Capture the cell that displays the provided text and extract its (x, y) central coordinate. 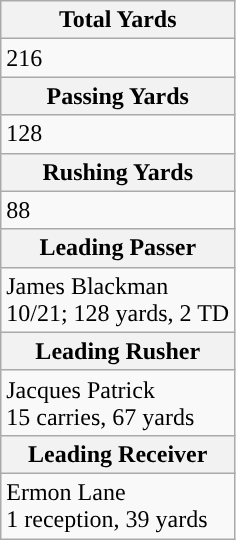
Ermon Lane1 reception, 39 yards (118, 506)
Rushing Yards (118, 172)
Leading Receiver (118, 454)
James Blackman10/21; 128 yards, 2 TD (118, 300)
Total Yards (118, 20)
128 (118, 134)
Jacques Patrick15 carries, 67 yards (118, 402)
Leading Passer (118, 248)
88 (118, 210)
Passing Yards (118, 96)
216 (118, 58)
Leading Rusher (118, 351)
